Search for the cell housing the specified text and yield its [x, y] center coordinate. 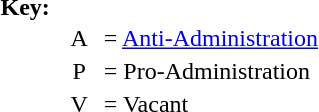
= Anti-Administration [210, 39]
P [79, 71]
A [79, 39]
= Pro-Administration [210, 71]
